For the text-containing cell, return its midpoint in (x, y) coordinate format. 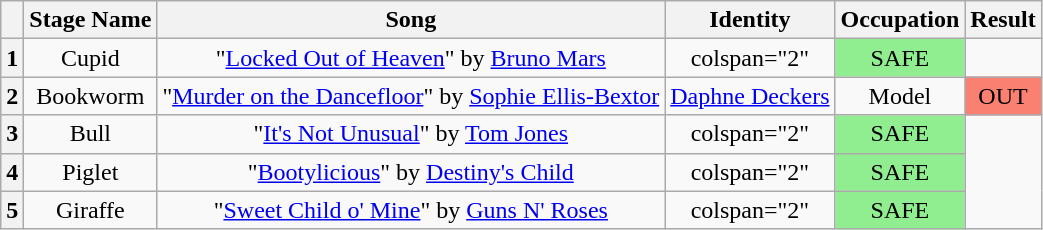
Song (411, 20)
5 (12, 210)
3 (12, 134)
Model (900, 96)
4 (12, 172)
Cupid (90, 58)
Occupation (900, 20)
Piglet (90, 172)
1 (12, 58)
"It's Not Unusual" by Tom Jones (411, 134)
Bull (90, 134)
"Sweet Child o' Mine" by Guns N' Roses (411, 210)
OUT (1003, 96)
2 (12, 96)
Identity (750, 20)
Stage Name (90, 20)
Daphne Deckers (750, 96)
Result (1003, 20)
"Murder on the Dancefloor" by Sophie Ellis-Bextor (411, 96)
Bookworm (90, 96)
"Locked Out of Heaven" by Bruno Mars (411, 58)
Giraffe (90, 210)
"Bootylicious" by Destiny's Child (411, 172)
